Detect which cell encompasses the target text, then output its [X, Y] center coordinate. 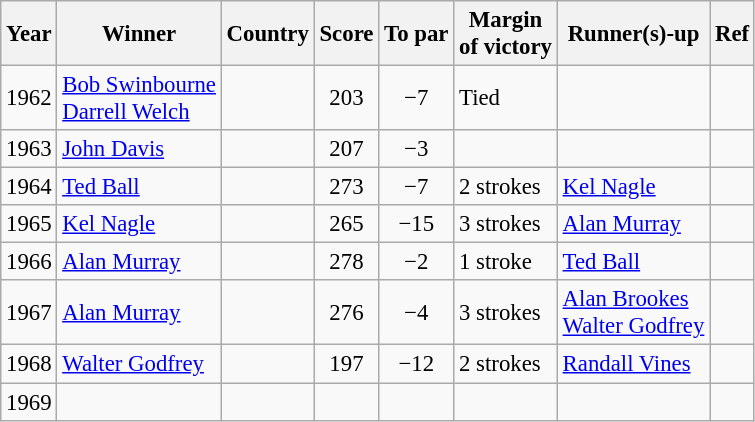
John Davis [139, 149]
278 [346, 262]
Walter Godfrey [139, 364]
273 [346, 187]
Marginof victory [506, 34]
Randall Vines [633, 364]
1 stroke [506, 262]
1966 [29, 262]
197 [346, 364]
Winner [139, 34]
Ref [732, 34]
Runner(s)-up [633, 34]
−2 [416, 262]
Bob SwinbourneDarrell Welch [139, 98]
1963 [29, 149]
Year [29, 34]
Tied [506, 98]
1968 [29, 364]
1969 [29, 402]
To par [416, 34]
−15 [416, 224]
Alan Brookes Walter Godfrey [633, 312]
1962 [29, 98]
1967 [29, 312]
207 [346, 149]
276 [346, 312]
Score [346, 34]
203 [346, 98]
−3 [416, 149]
265 [346, 224]
1964 [29, 187]
Country [268, 34]
−4 [416, 312]
−12 [416, 364]
1965 [29, 224]
